From the cell containing the given text, extract its center point as (x, y) coordinate. 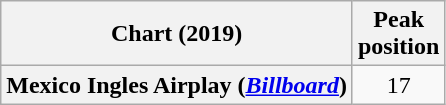
Chart (2019) (177, 34)
17 (398, 85)
Peak position (398, 34)
Mexico Ingles Airplay (Billboard) (177, 85)
